From the cell containing the given text, extract its center point as (x, y) coordinate. 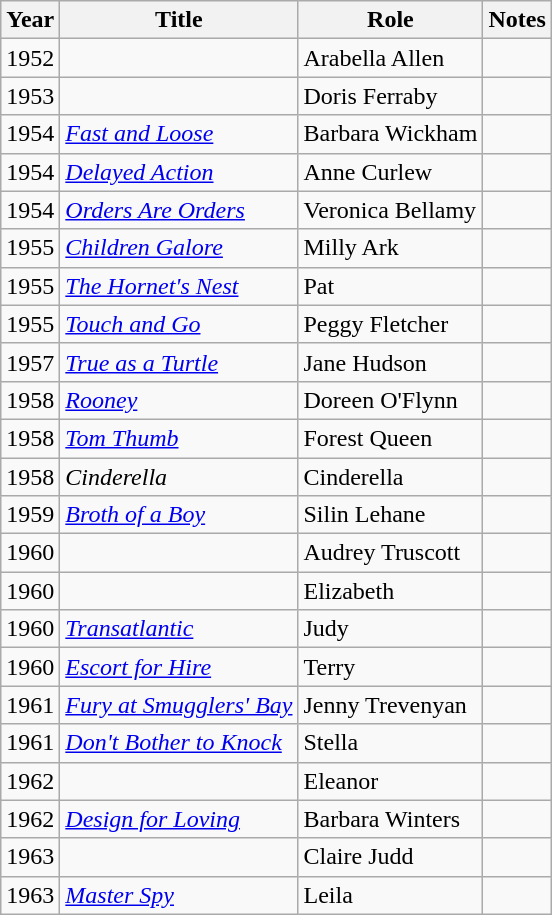
Claire Judd (390, 857)
Pat (390, 286)
Don't Bother to Knock (179, 743)
Audrey Truscott (390, 553)
Master Spy (179, 895)
Barbara Wickham (390, 134)
Peggy Fletcher (390, 324)
Judy (390, 629)
The Hornet's Nest (179, 286)
Tom Thumb (179, 438)
Broth of a Boy (179, 515)
Doris Ferraby (390, 96)
Doreen O'Flynn (390, 400)
Jenny Trevenyan (390, 705)
Rooney (179, 400)
1957 (30, 362)
Title (179, 20)
Jane Hudson (390, 362)
Milly Ark (390, 248)
Anne Curlew (390, 172)
Fury at Smugglers' Bay (179, 705)
Transatlantic (179, 629)
Terry (390, 667)
Touch and Go (179, 324)
Stella (390, 743)
Silin Lehane (390, 515)
Children Galore (179, 248)
Veronica Bellamy (390, 210)
Elizabeth (390, 591)
Eleanor (390, 781)
1959 (30, 515)
Year (30, 20)
Forest Queen (390, 438)
Barbara Winters (390, 819)
Role (390, 20)
Escort for Hire (179, 667)
Design for Loving (179, 819)
1952 (30, 58)
Orders Are Orders (179, 210)
Fast and Loose (179, 134)
1953 (30, 96)
True as a Turtle (179, 362)
Notes (517, 20)
Delayed Action (179, 172)
Arabella Allen (390, 58)
Leila (390, 895)
